Pinpoint the cell where the given text exists, returning its (X, Y) midpoint coordinate. 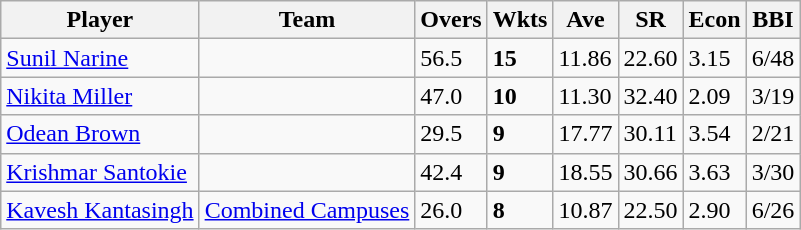
15 (520, 58)
8 (520, 210)
11.30 (586, 96)
3.54 (714, 134)
Kavesh Kantasingh (100, 210)
3/30 (773, 172)
Wkts (520, 20)
17.77 (586, 134)
3/19 (773, 96)
22.50 (650, 210)
Player (100, 20)
Krishmar Santokie (100, 172)
18.55 (586, 172)
30.11 (650, 134)
3.15 (714, 58)
Team (307, 20)
42.4 (451, 172)
56.5 (451, 58)
Nikita Miller (100, 96)
6/48 (773, 58)
22.60 (650, 58)
10.87 (586, 210)
29.5 (451, 134)
11.86 (586, 58)
SR (650, 20)
Odean Brown (100, 134)
Combined Campuses (307, 210)
2.09 (714, 96)
6/26 (773, 210)
Econ (714, 20)
32.40 (650, 96)
47.0 (451, 96)
Overs (451, 20)
26.0 (451, 210)
BBI (773, 20)
Ave (586, 20)
10 (520, 96)
30.66 (650, 172)
2.90 (714, 210)
Sunil Narine (100, 58)
3.63 (714, 172)
2/21 (773, 134)
